Capture the cell that displays the provided text and extract its [X, Y] central coordinate. 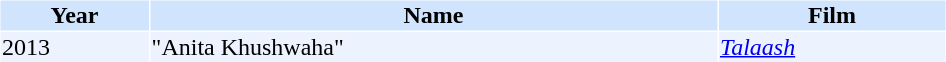
Film [832, 15]
Year [74, 15]
Name [434, 15]
Talaash [832, 47]
2013 [74, 47]
"Anita Khushwaha" [434, 47]
